Extract the [X, Y] coordinate from the center of the cell holding the provided text.  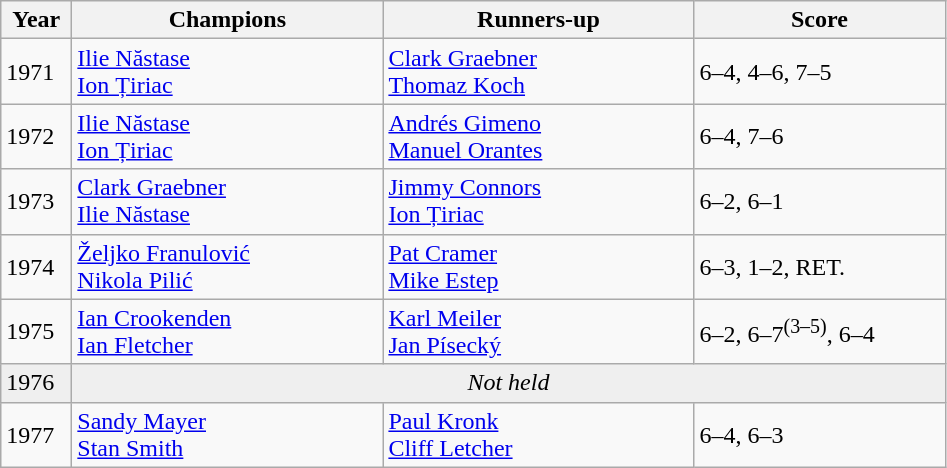
Ian Crookenden Ian Fletcher [228, 332]
Sandy Mayer Stan Smith [228, 434]
Not held [508, 383]
Runners-up [538, 20]
1975 [36, 332]
1974 [36, 266]
Pat Cramer Mike Estep [538, 266]
Score [820, 20]
Champions [228, 20]
Year [36, 20]
1971 [36, 72]
Željko Franulović Nikola Pilić [228, 266]
1976 [36, 383]
1977 [36, 434]
1973 [36, 202]
1972 [36, 136]
6–2, 6–7(3–5), 6–4 [820, 332]
Andrés Gimeno Manuel Orantes [538, 136]
Clark Graebner Thomaz Koch [538, 72]
Jimmy Connors Ion Țiriac [538, 202]
Paul Kronk Cliff Letcher [538, 434]
6–4, 4–6, 7–5 [820, 72]
6–4, 6–3 [820, 434]
6–2, 6–1 [820, 202]
Clark Graebner Ilie Năstase [228, 202]
6–3, 1–2, RET. [820, 266]
Karl Meiler Jan Písecký [538, 332]
6–4, 7–6 [820, 136]
